Capture the cell that displays the provided text and extract its (x, y) central coordinate. 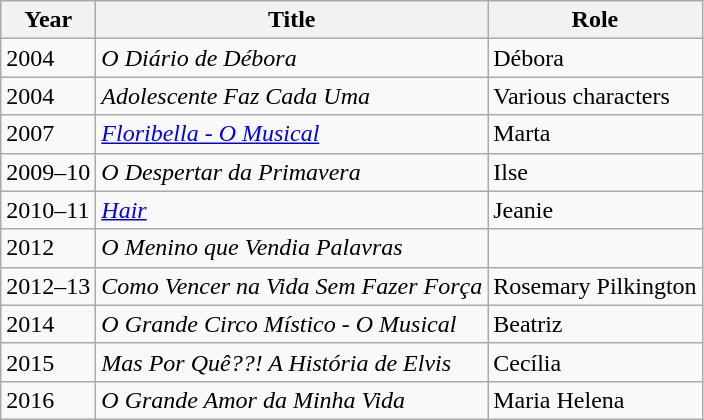
Year (48, 20)
2009–10 (48, 172)
2012 (48, 248)
Adolescente Faz Cada Uma (292, 96)
O Grande Amor da Minha Vida (292, 400)
Marta (595, 134)
O Menino que Vendia Palavras (292, 248)
2015 (48, 362)
2016 (48, 400)
Mas Por Quê??! A História de Elvis (292, 362)
Maria Helena (595, 400)
Floribella - O Musical (292, 134)
Beatriz (595, 324)
O Grande Circo Místico - O Musical (292, 324)
Hair (292, 210)
Rosemary Pilkington (595, 286)
Débora (595, 58)
2012–13 (48, 286)
Cecília (595, 362)
Title (292, 20)
Jeanie (595, 210)
Ilse (595, 172)
O Despertar da Primavera (292, 172)
2014 (48, 324)
O Diário de Débora (292, 58)
Como Vencer na Vida Sem Fazer Força (292, 286)
Various characters (595, 96)
2007 (48, 134)
2010–11 (48, 210)
Role (595, 20)
